Scan for the cell matching the given text and deliver its (X, Y) coordinate at center. 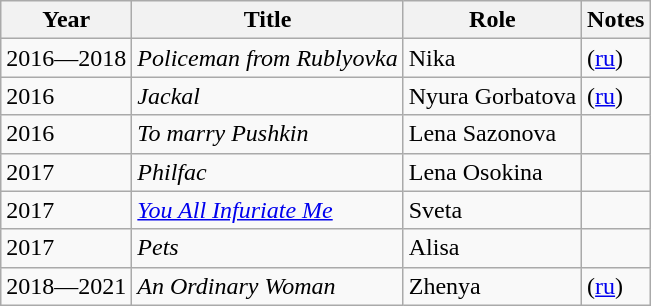
Jackal (268, 96)
Policeman from Rublyovka (268, 58)
2018—2021 (66, 286)
Nika (492, 58)
Alisa (492, 248)
Notes (616, 20)
Title (268, 20)
Sveta (492, 210)
Lena Osokina (492, 172)
To marry Pushkin (268, 134)
An Ordinary Woman (268, 286)
You All Infuriate Me (268, 210)
Philfac (268, 172)
Pets (268, 248)
Role (492, 20)
Zhenya (492, 286)
Nyura Gorbatova (492, 96)
Year (66, 20)
2016—2018 (66, 58)
Lena Sazonova (492, 134)
